Output the [x, y] coordinate of the center of the cell containing the given text.  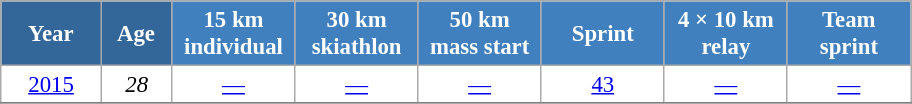
15 km individual [234, 34]
28 [136, 85]
30 km skiathlon [356, 34]
Age [136, 34]
2015 [52, 85]
43 [602, 85]
50 km mass start [480, 34]
4 × 10 km relay [726, 34]
Sprint [602, 34]
Team sprint [848, 34]
Year [52, 34]
